Return the (X, Y) coordinate for the center point of the cell that contains the specified text.  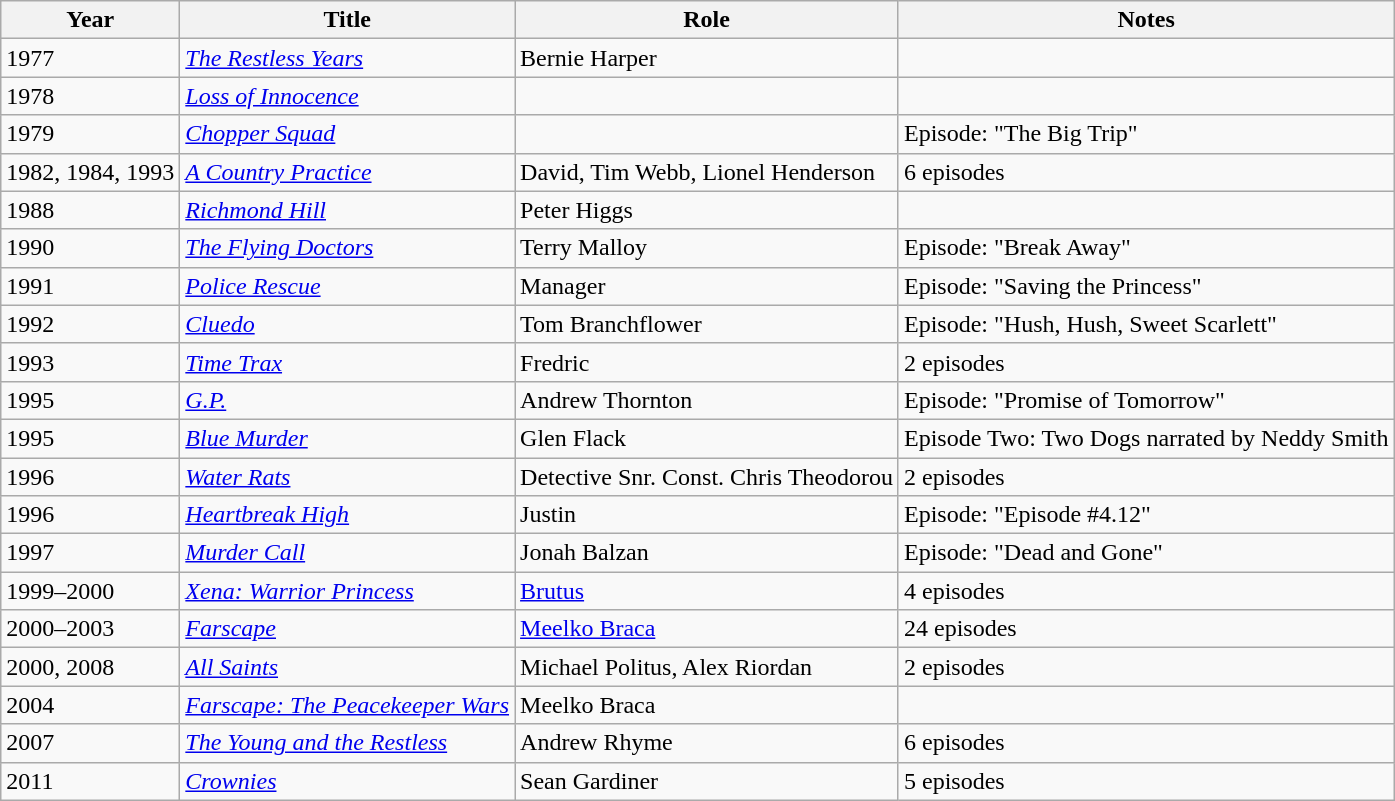
Fredric (707, 362)
Terry Malloy (707, 248)
Heartbreak High (348, 515)
Murder Call (348, 553)
Peter Higgs (707, 210)
Role (707, 20)
1977 (90, 58)
Year (90, 20)
1978 (90, 96)
1990 (90, 248)
1988 (90, 210)
Time Trax (348, 362)
Blue Murder (348, 438)
Episode: "Break Away" (1146, 248)
G.P. (348, 400)
Episode: "Hush, Hush, Sweet Scarlett" (1146, 324)
2000, 2008 (90, 667)
2004 (90, 705)
Brutus (707, 591)
Episode: "The Big Trip" (1146, 134)
The Young and the Restless (348, 743)
David, Tim Webb, Lionel Henderson (707, 172)
2011 (90, 781)
Michael Politus, Alex Riordan (707, 667)
The Restless Years (348, 58)
Richmond Hill (348, 210)
Title (348, 20)
Andrew Rhyme (707, 743)
Episode: "Episode #4.12" (1146, 515)
1997 (90, 553)
Bernie Harper (707, 58)
Farscape (348, 629)
24 episodes (1146, 629)
Manager (707, 286)
The Flying Doctors (348, 248)
1979 (90, 134)
Andrew Thornton (707, 400)
Jonah Balzan (707, 553)
Sean Gardiner (707, 781)
4 episodes (1146, 591)
Police Rescue (348, 286)
1993 (90, 362)
Tom Branchflower (707, 324)
Episode: "Promise of Tomorrow" (1146, 400)
1991 (90, 286)
Detective Snr. Const. Chris Theodorou (707, 477)
Episode Two: Two Dogs narrated by Neddy Smith (1146, 438)
Notes (1146, 20)
Episode: "Dead and Gone" (1146, 553)
Cluedo (348, 324)
1992 (90, 324)
5 episodes (1146, 781)
Loss of Innocence (348, 96)
Episode: "Saving the Princess" (1146, 286)
Farscape: The Peacekeeper Wars (348, 705)
A Country Practice (348, 172)
Justin (707, 515)
1982, 1984, 1993 (90, 172)
Water Rats (348, 477)
Xena: Warrior Princess (348, 591)
Chopper Squad (348, 134)
1999–2000 (90, 591)
Glen Flack (707, 438)
2007 (90, 743)
All Saints (348, 667)
Crownies (348, 781)
2000–2003 (90, 629)
